Provide the [X, Y] coordinate of the cell's center where the given text is located.  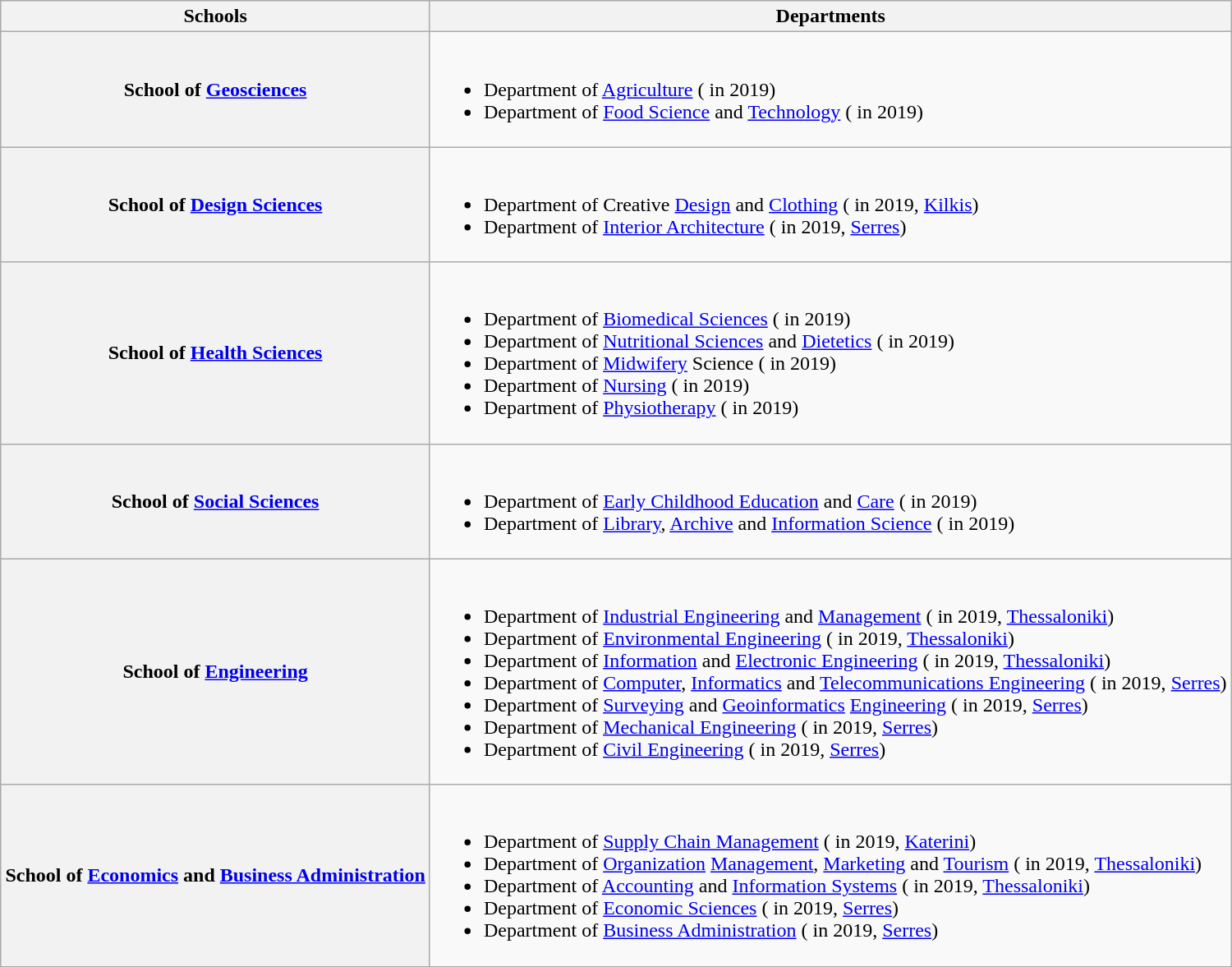
School of Health Sciences [215, 353]
School of Economics and Business Administration [215, 876]
Departments [830, 16]
Schools [215, 16]
Department of Creative Design and Clothing ( in 2019, Kilkis)Department of Interior Architecture ( in 2019, Serres) [830, 205]
School of Design Sciences [215, 205]
School of Engineering [215, 672]
Department of Agriculture ( in 2019)Department of Food Science and Technology ( in 2019) [830, 90]
School of Geosciences [215, 90]
School of Social Sciences [215, 501]
Department of Early Childhood Education and Care ( in 2019)Department of Library, Archive and Information Science ( in 2019) [830, 501]
